Return (x, y) of the center of cell containing provided text 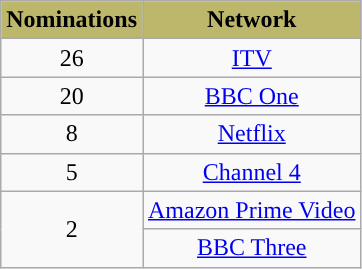
BBC Three (251, 248)
Amazon Prime Video (251, 210)
ITV (251, 58)
20 (72, 96)
Network (251, 20)
Nominations (72, 20)
2 (72, 229)
Channel 4 (251, 172)
26 (72, 58)
8 (72, 134)
5 (72, 172)
Netflix (251, 134)
BBC One (251, 96)
